Capture the cell that displays the provided text and extract its [x, y] central coordinate. 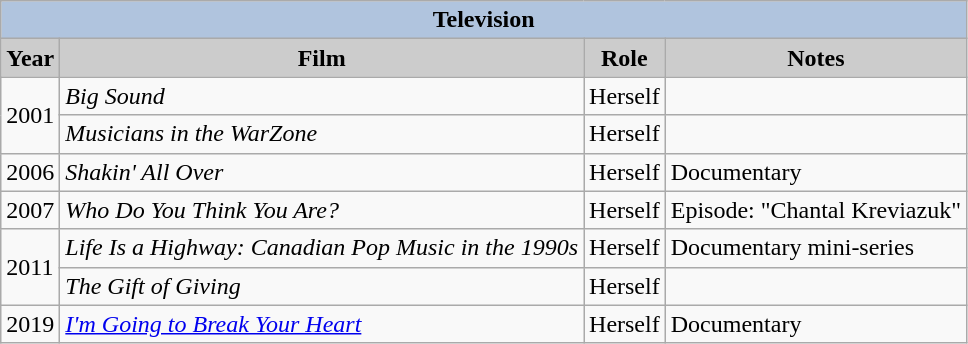
Who Do You Think You Are? [322, 210]
Notes [816, 58]
I'm Going to Break Your Heart [322, 324]
Big Sound [322, 96]
Film [322, 58]
Documentary mini-series [816, 248]
2001 [30, 115]
2011 [30, 267]
2019 [30, 324]
2007 [30, 210]
Television [484, 20]
Episode: "Chantal Kreviazuk" [816, 210]
The Gift of Giving [322, 286]
Life Is a Highway: Canadian Pop Music in the 1990s [322, 248]
2006 [30, 172]
Role [625, 58]
Shakin' All Over [322, 172]
Year [30, 58]
Musicians in the WarZone [322, 134]
